Find where the given text appears and provide that cell's center as (X, Y) coordinate. 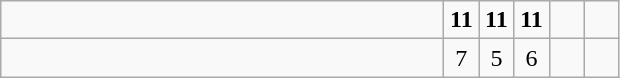
7 (462, 58)
5 (496, 58)
6 (532, 58)
